From the cell containing the given text, extract its center point as (X, Y) coordinate. 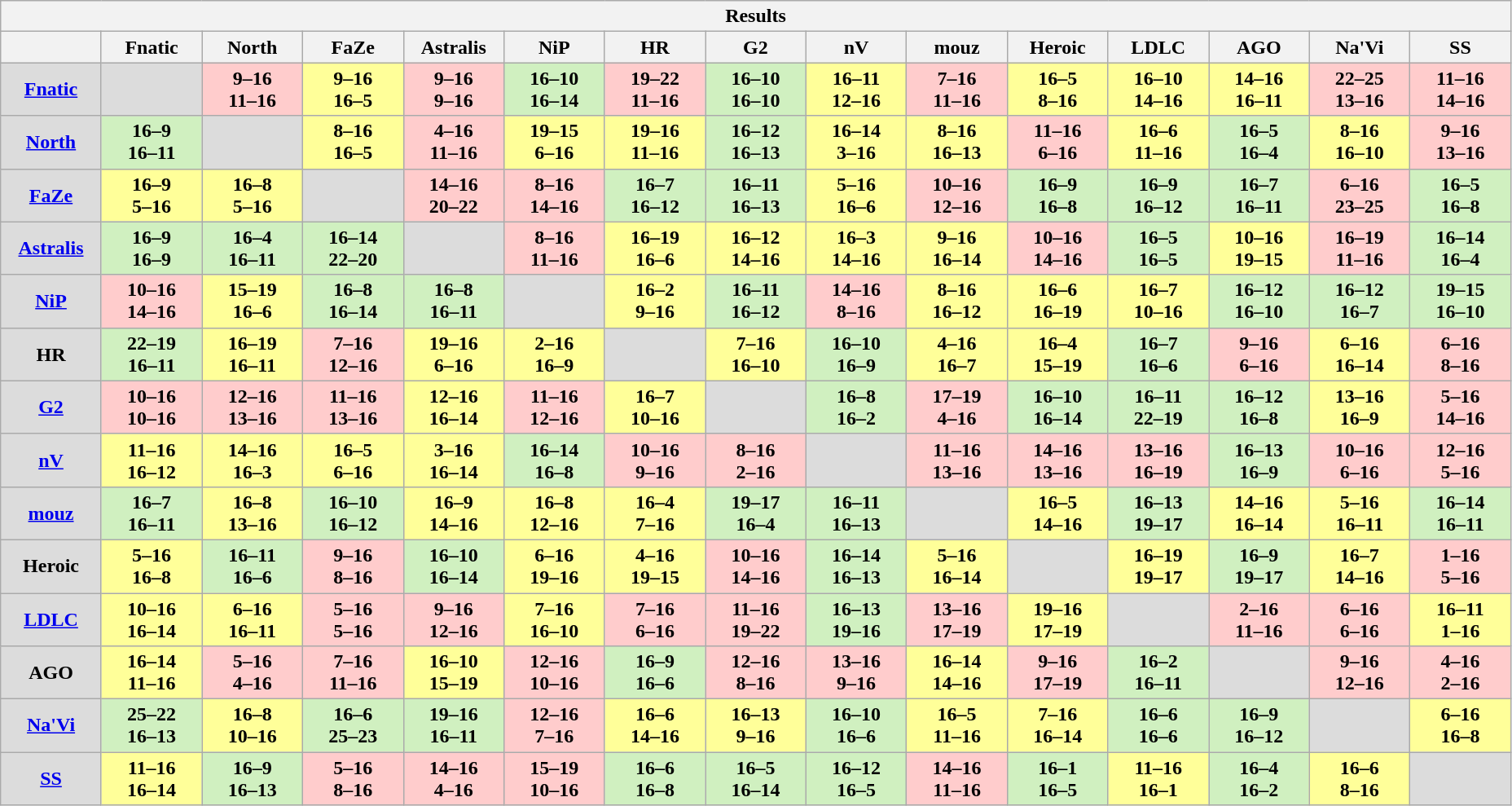
16–1416–11 (1461, 513)
16–1216–13 (756, 142)
16–1112–16 (856, 90)
13–1617–19 (957, 619)
5–1616–6 (856, 196)
16–1422–20 (353, 248)
16–816–2 (856, 407)
19–1616–11 (454, 725)
19–1611–16 (655, 142)
3–1616–14 (454, 460)
16–611–16 (1158, 142)
11–1616–1 (1158, 779)
9–1611–16 (253, 90)
16–1416–8 (555, 460)
16–1016–6 (856, 725)
16–516–5 (1158, 248)
8–1616–5 (353, 142)
10–1616–14 (152, 619)
9–169–16 (454, 90)
16–1015–19 (454, 673)
16–58–16 (1057, 90)
14–1613–16 (1057, 460)
16–1014–16 (1158, 90)
5–1616–14 (957, 566)
11–1619–22 (756, 619)
15–1910–16 (555, 779)
16–1919–17 (1158, 566)
13–169–16 (856, 673)
8–162–16 (756, 460)
14–164–16 (454, 779)
16–616–8 (655, 779)
16–914–16 (454, 513)
10–1610–16 (152, 407)
16–516–14 (756, 779)
16–916–11 (152, 142)
9–1617–19 (1057, 673)
16–56–16 (353, 460)
6–1623–25 (1360, 196)
16–1216–8 (1259, 407)
16–716–6 (1158, 354)
16–810–16 (253, 725)
16–68–16 (1360, 779)
14–1616–11 (1259, 90)
16–1414–16 (957, 673)
16–116–5 (1057, 779)
6–166–16 (1360, 619)
19–1516–10 (1461, 302)
9–168–16 (353, 566)
16–1016–12 (353, 513)
13–1616–9 (1360, 407)
16–1122–19 (1158, 407)
16–625–23 (353, 725)
10–1619–15 (1259, 248)
5–164–16 (253, 673)
5–1614–16 (1461, 407)
1–165–16 (1461, 566)
7–1616–14 (1057, 725)
16–143–16 (856, 142)
16–614–16 (655, 725)
12–1610–16 (555, 673)
14–1616–3 (253, 460)
16–816–11 (454, 302)
9–1613–16 (1461, 142)
6–1616–14 (1360, 354)
16–516–8 (1461, 196)
22–2513–16 (1360, 90)
14–1611–16 (957, 779)
11–1616–12 (152, 460)
16–1016–9 (856, 354)
16–1319–17 (1158, 513)
16–916–6 (655, 673)
16–916–8 (1057, 196)
16–1416–4 (1461, 248)
16–1916–6 (655, 248)
2–1616–9 (555, 354)
11–1616–14 (152, 779)
16–616–19 (1057, 302)
16–816–14 (353, 302)
6–168–16 (1461, 354)
16–95–16 (152, 196)
7–1612–16 (353, 354)
14–1620–22 (454, 196)
16–1216–10 (1259, 302)
16–1316–9 (1259, 460)
16–714–16 (1360, 566)
9–1616–5 (353, 90)
16–1216–7 (1360, 302)
14–168–16 (856, 302)
8–1616–12 (957, 302)
4–162–16 (1461, 673)
16–813–16 (253, 513)
12–1613–16 (253, 407)
4–1619–15 (655, 566)
16–111–16 (1461, 619)
16–47–16 (655, 513)
13–1616–19 (1158, 460)
6–1616–8 (1461, 725)
16–1214–16 (756, 248)
17–194–16 (957, 407)
16–1116–6 (253, 566)
16–1116–12 (756, 302)
16–1216–5 (856, 779)
10–166–16 (1360, 460)
12–168–16 (756, 673)
19–1617–19 (1057, 619)
4–1616–7 (957, 354)
16–1911–16 (1360, 248)
16–516–4 (1259, 142)
9–166–16 (1259, 354)
16–1319–16 (856, 619)
19–2211–16 (655, 90)
25–2216–13 (152, 725)
19–166–16 (454, 354)
8–1616–10 (1360, 142)
22–1916–11 (152, 354)
11–1612–16 (555, 407)
5–1616–8 (152, 566)
16–511–16 (957, 725)
8–1616–13 (957, 142)
Results (756, 16)
16–812–16 (555, 513)
6–1616–11 (253, 619)
16–1411–16 (152, 673)
5–1616–11 (1360, 513)
16–216–11 (1158, 673)
12–165–16 (1461, 460)
8–1611–16 (555, 248)
5–168–16 (353, 779)
16–415–19 (1057, 354)
16–1016–10 (756, 90)
12–167–16 (555, 725)
16–1916–11 (253, 354)
12–1616–14 (454, 407)
16–616–6 (1158, 725)
16–416–2 (1259, 779)
9–1616–14 (957, 248)
11–1614–16 (1461, 90)
16–916–13 (253, 779)
16–716–12 (655, 196)
16–416–11 (253, 248)
16–139–16 (756, 725)
7–166–16 (655, 619)
16–314–16 (856, 248)
4–1611–16 (454, 142)
8–1614–16 (555, 196)
16–514–16 (1057, 513)
19–156–16 (555, 142)
16–85–16 (253, 196)
10–169–16 (655, 460)
16–916–9 (152, 248)
16–1416–13 (856, 566)
6–1619–16 (555, 566)
16–29–16 (655, 302)
10–1612–16 (957, 196)
16–919–17 (1259, 566)
2–1611–16 (1259, 619)
14–1616–14 (1259, 513)
19–1716–4 (756, 513)
5–165–16 (353, 619)
11–166–16 (1057, 142)
15–1916–6 (253, 302)
